Return [X, Y] of the center of cell containing provided text 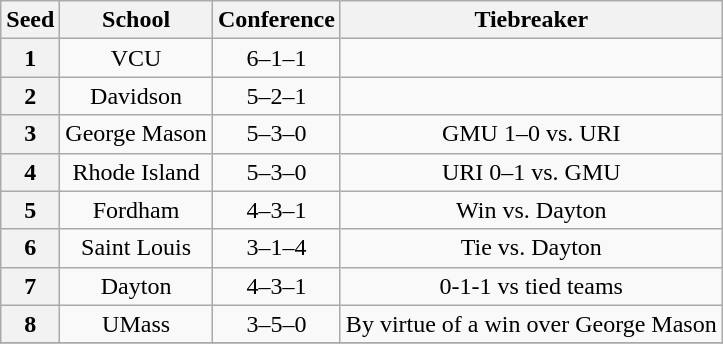
Fordham [136, 210]
By virtue of a win over George Mason [531, 324]
3 [30, 134]
3–1–4 [276, 248]
6–1–1 [276, 58]
Dayton [136, 286]
George Mason [136, 134]
Tiebreaker [531, 20]
VCU [136, 58]
Saint Louis [136, 248]
7 [30, 286]
1 [30, 58]
6 [30, 248]
UMass [136, 324]
Davidson [136, 96]
0-1-1 vs tied teams [531, 286]
5 [30, 210]
School [136, 20]
8 [30, 324]
GMU 1–0 vs. URI [531, 134]
Conference [276, 20]
Rhode Island [136, 172]
4 [30, 172]
5–2–1 [276, 96]
Win vs. Dayton [531, 210]
3–5–0 [276, 324]
Seed [30, 20]
2 [30, 96]
Tie vs. Dayton [531, 248]
URI 0–1 vs. GMU [531, 172]
